Find where the given text appears and provide that cell's center as [x, y] coordinate. 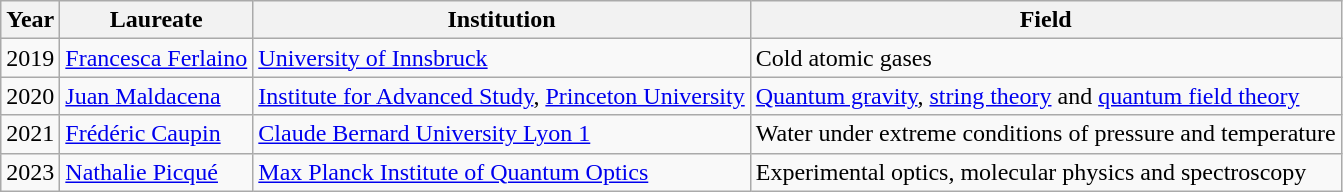
2020 [30, 96]
Max Planck Institute of Quantum Optics [502, 172]
2021 [30, 134]
Institution [502, 20]
Francesca Ferlaino [156, 58]
Nathalie Picqué [156, 172]
Year [30, 20]
Frédéric Caupin [156, 134]
University of Innsbruck [502, 58]
Laureate [156, 20]
Claude Bernard University Lyon 1 [502, 134]
Institute for Advanced Study, Princeton University [502, 96]
Cold atomic gases [1046, 58]
Water under extreme conditions of pressure and temperature [1046, 134]
Quantum gravity, string theory and quantum field theory [1046, 96]
Experimental optics, molecular physics and spectroscopy [1046, 172]
2019 [30, 58]
2023 [30, 172]
Juan Maldacena [156, 96]
Field [1046, 20]
